For the text-containing cell, return its midpoint in (X, Y) coordinate format. 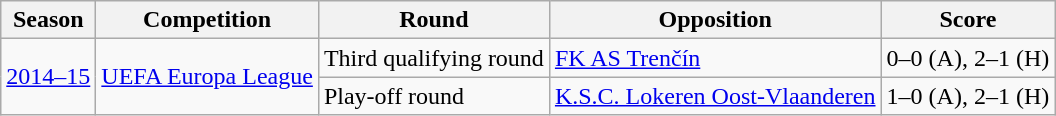
Play-off round (434, 96)
1–0 (A), 2–1 (H) (968, 96)
FK AS Trenčín (715, 58)
K.S.C. Lokeren Oost-Vlaanderen (715, 96)
Third qualifying round (434, 58)
Competition (208, 20)
0–0 (A), 2–1 (H) (968, 58)
Season (48, 20)
Round (434, 20)
UEFA Europa League (208, 77)
2014–15 (48, 77)
Score (968, 20)
Opposition (715, 20)
